Capture the cell that displays the provided text and extract its [X, Y] central coordinate. 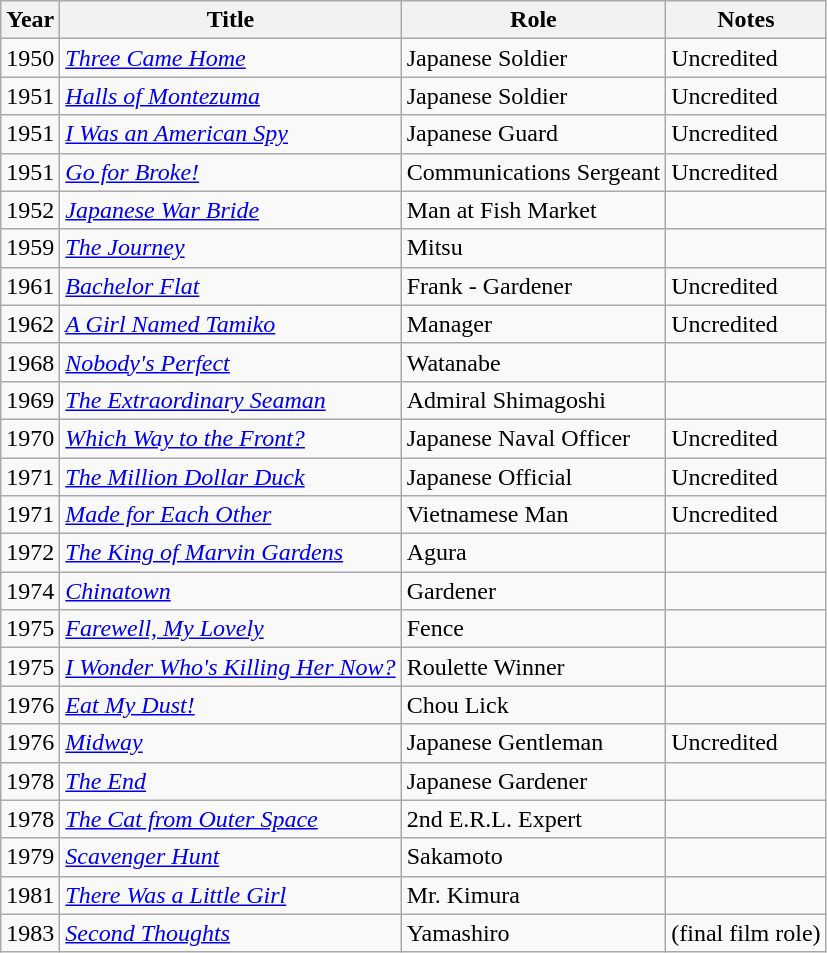
1969 [30, 400]
Japanese Naval Officer [534, 438]
1979 [30, 857]
Role [534, 20]
1962 [30, 324]
(final film role) [746, 933]
Japanese Gardener [534, 781]
Scavenger Hunt [230, 857]
Halls of Montezuma [230, 96]
The End [230, 781]
Nobody's Perfect [230, 362]
Gardener [534, 591]
Chou Lick [534, 705]
Japanese Official [534, 477]
Mitsu [534, 248]
1961 [30, 286]
Fence [534, 629]
There Was a Little Girl [230, 895]
Made for Each Other [230, 515]
Second Thoughts [230, 933]
Chinatown [230, 591]
Japanese Guard [534, 134]
I Wonder Who's Killing Her Now? [230, 667]
Title [230, 20]
Agura [534, 553]
Japanese Gentleman [534, 743]
Mr. Kimura [534, 895]
1952 [30, 210]
1972 [30, 553]
I Was an American Spy [230, 134]
1950 [30, 58]
1970 [30, 438]
Admiral Shimagoshi [534, 400]
Sakamoto [534, 857]
Yamashiro [534, 933]
Go for Broke! [230, 172]
The Extraordinary Seaman [230, 400]
Man at Fish Market [534, 210]
The Journey [230, 248]
The Million Dollar Duck [230, 477]
Vietnamese Man [534, 515]
Which Way to the Front? [230, 438]
Eat My Dust! [230, 705]
Communications Sergeant [534, 172]
1974 [30, 591]
Year [30, 20]
Notes [746, 20]
1968 [30, 362]
The King of Marvin Gardens [230, 553]
1959 [30, 248]
2nd E.R.L. Expert [534, 819]
Farewell, My Lovely [230, 629]
Midway [230, 743]
Bachelor Flat [230, 286]
The Cat from Outer Space [230, 819]
Watanabe [534, 362]
1981 [30, 895]
Japanese War Bride [230, 210]
1983 [30, 933]
A Girl Named Tamiko [230, 324]
Manager [534, 324]
Roulette Winner [534, 667]
Frank - Gardener [534, 286]
Three Came Home [230, 58]
